Find where the given text appears and provide that cell's center as [x, y] coordinate. 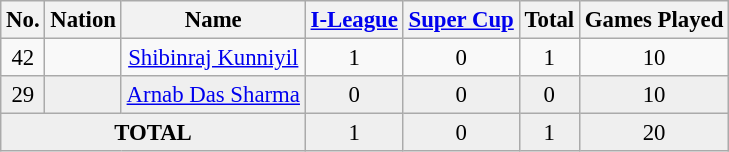
Games Played [654, 20]
Nation [83, 20]
I-League [354, 20]
42 [23, 58]
No. [23, 20]
Super Cup [461, 20]
20 [654, 133]
TOTAL [153, 133]
Name [213, 20]
Arnab Das Sharma [213, 95]
Shibinraj Kunniyil [213, 58]
29 [23, 95]
Total [549, 20]
